Locate the cell with the specified text and output its (X, Y) center coordinate. 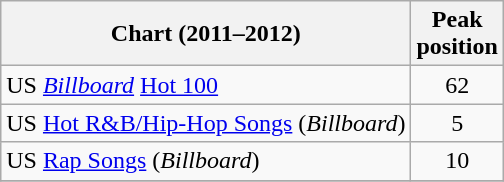
Peakposition (457, 34)
US Billboard Hot 100 (206, 85)
5 (457, 123)
US Hot R&B/Hip-Hop Songs (Billboard) (206, 123)
62 (457, 85)
10 (457, 161)
US Rap Songs (Billboard) (206, 161)
Chart (2011–2012) (206, 34)
